Search for the cell housing the specified text and yield its (x, y) center coordinate. 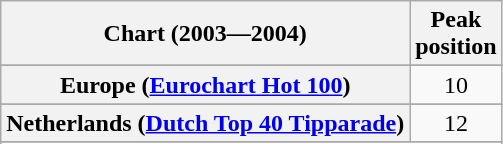
Chart (2003—2004) (206, 34)
12 (456, 123)
Netherlands (Dutch Top 40 Tipparade) (206, 123)
Europe (Eurochart Hot 100) (206, 85)
Peakposition (456, 34)
10 (456, 85)
